Return [x, y] of the center of cell containing provided text 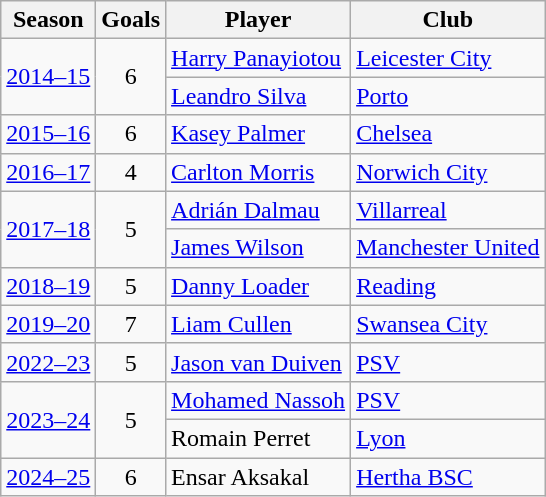
Manchester United [448, 248]
2023–24 [48, 419]
2015–16 [48, 134]
2014–15 [48, 77]
Jason van Duiven [258, 362]
Porto [448, 96]
Adrián Dalmau [258, 210]
4 [131, 172]
Romain Perret [258, 438]
2024–25 [48, 477]
Kasey Palmer [258, 134]
Liam Cullen [258, 324]
Danny Loader [258, 286]
Carlton Morris [258, 172]
2017–18 [48, 229]
Goals [131, 20]
2016–17 [48, 172]
Villarreal [448, 210]
2019–20 [48, 324]
Swansea City [448, 324]
Player [258, 20]
Hertha BSC [448, 477]
7 [131, 324]
Reading [448, 286]
Season [48, 20]
Chelsea [448, 134]
Mohamed Nassoh [258, 400]
2018–19 [48, 286]
Harry Panayiotou [258, 58]
Lyon [448, 438]
Club [448, 20]
Leicester City [448, 58]
Leandro Silva [258, 96]
Ensar Aksakal [258, 477]
2022–23 [48, 362]
Norwich City [448, 172]
James Wilson [258, 248]
